Identify which cell holds the provided text, then report its [X, Y] central coordinate. 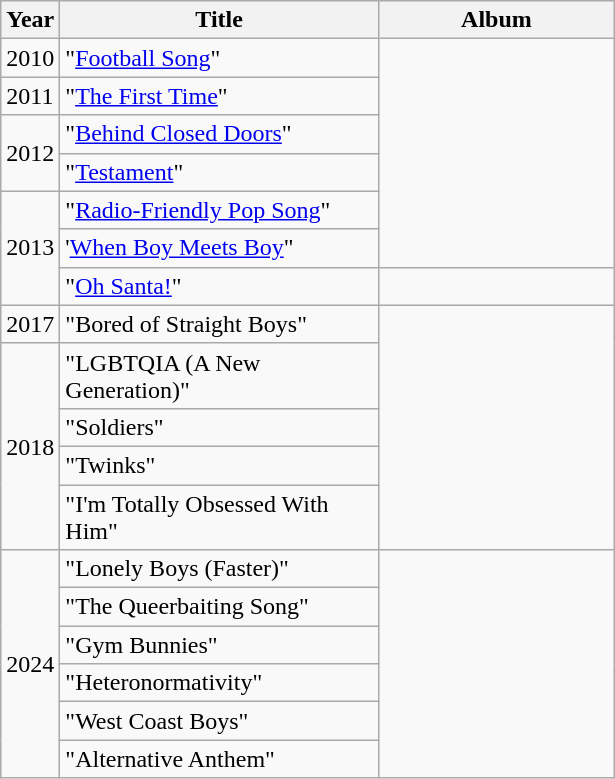
2024 [30, 664]
"The First Time" [220, 96]
2018 [30, 446]
"I'm Totally Obsessed With Him" [220, 516]
"Testament" [220, 172]
"Soldiers" [220, 427]
"Twinks" [220, 465]
Album [496, 20]
"The Queerbaiting Song" [220, 607]
"Gym Bunnies" [220, 645]
Year [30, 20]
"LGBTQIA (A New Generation)" [220, 376]
'When Boy Meets Boy" [220, 248]
2010 [30, 58]
"Lonely Boys (Faster)" [220, 569]
2017 [30, 324]
"Behind Closed Doors" [220, 134]
"Heteronormativity" [220, 683]
Title [220, 20]
"Radio-Friendly Pop Song" [220, 210]
2012 [30, 153]
2013 [30, 248]
2011 [30, 96]
"Alternative Anthem" [220, 759]
"Bored of Straight Boys" [220, 324]
"Football Song" [220, 58]
"Oh Santa!" [220, 286]
"West Coast Boys" [220, 721]
